Locate the cell with the specified text and output its [X, Y] center coordinate. 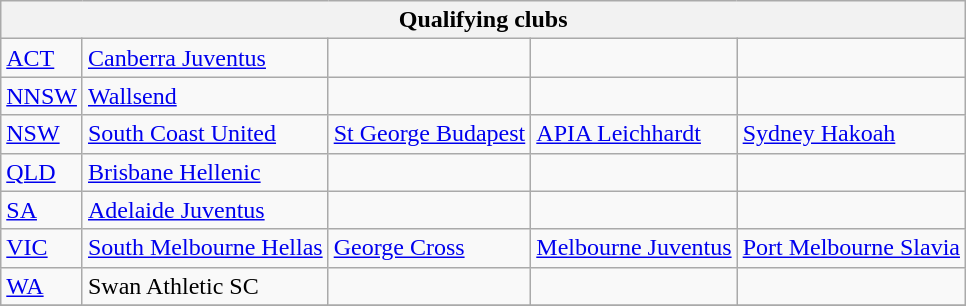
QLD [42, 172]
Brisbane Hellenic [205, 172]
Canberra Juventus [205, 58]
VIC [42, 248]
Sydney Hakoah [851, 134]
APIA Leichhardt [634, 134]
Port Melbourne Slavia [851, 248]
Qualifying clubs [484, 20]
SA [42, 210]
NNSW [42, 96]
South Melbourne Hellas [205, 248]
Adelaide Juventus [205, 210]
St George Budapest [430, 134]
NSW [42, 134]
South Coast United [205, 134]
WA [42, 286]
Wallsend [205, 96]
ACT [42, 58]
Melbourne Juventus [634, 248]
Swan Athletic SC [205, 286]
George Cross [430, 248]
